Scan for the cell matching the given text and deliver its (X, Y) coordinate at center. 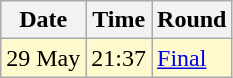
Round (192, 20)
Time (119, 20)
Final (192, 58)
29 May (44, 58)
21:37 (119, 58)
Date (44, 20)
